Provide the [x, y] coordinate of the cell's center where the given text is located.  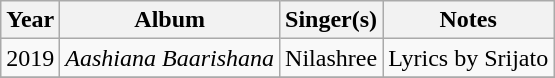
Singer(s) [332, 20]
Nilashree [332, 58]
Lyrics by Srijato [468, 58]
Notes [468, 20]
Aashiana Baarishana [170, 58]
2019 [30, 58]
Year [30, 20]
Album [170, 20]
